Provide the (X, Y) coordinate of the cell's center where the given text is located.  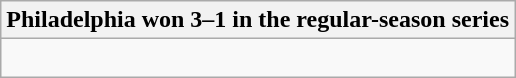
Philadelphia won 3–1 in the regular-season series (258, 20)
